For the text-containing cell, return its midpoint in [x, y] coordinate format. 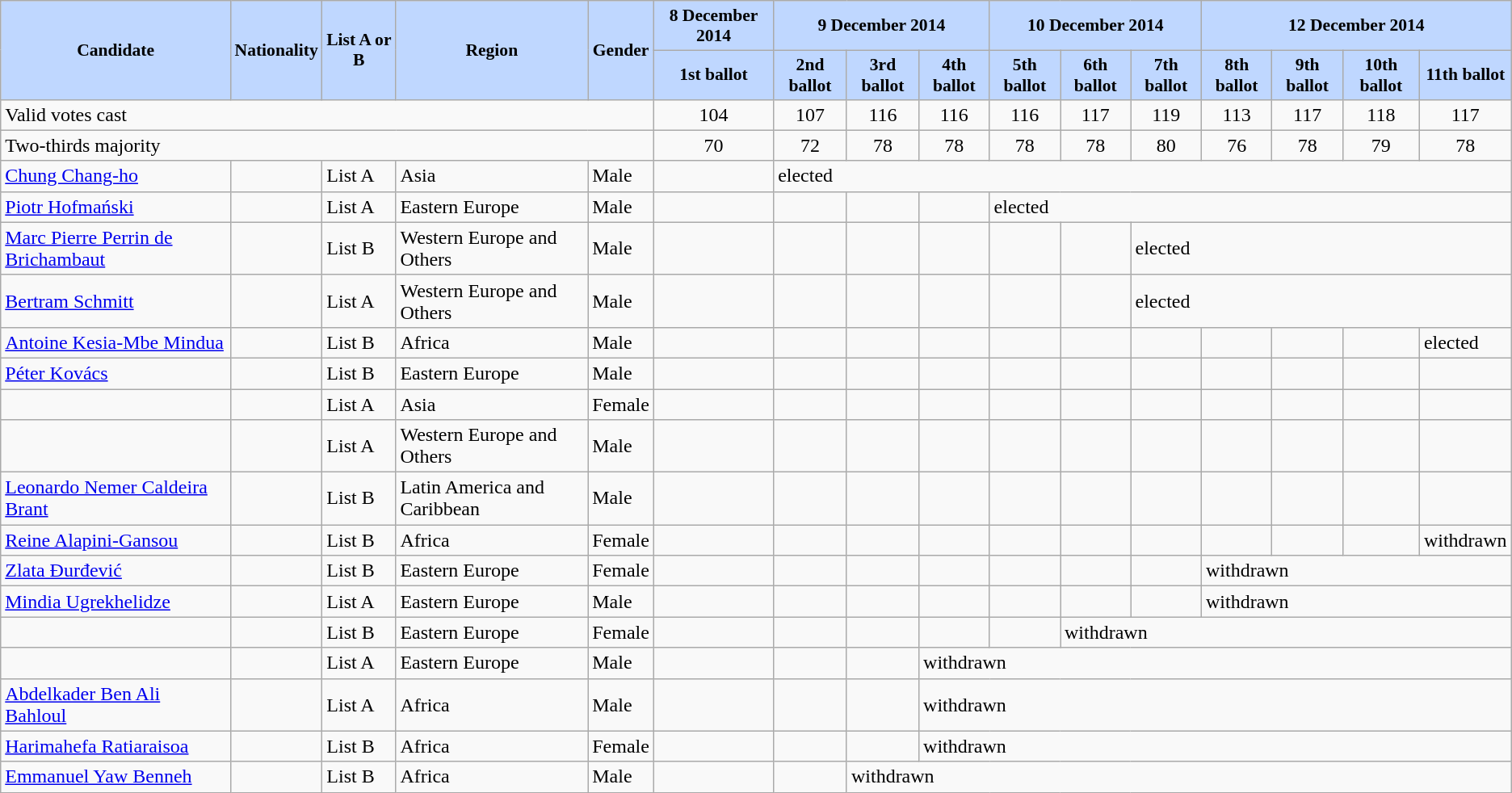
11th ballot [1465, 74]
Valid votes cast [328, 115]
Region [492, 50]
Chung Chang-ho [116, 176]
6th ballot [1095, 74]
4th ballot [955, 74]
8th ballot [1236, 74]
Nationality [276, 50]
113 [1236, 115]
76 [1236, 145]
Abdelkader Ben Ali Bahloul [116, 704]
9th ballot [1307, 74]
7th ballot [1166, 74]
Emmanuel Yaw Benneh [116, 777]
72 [811, 145]
Zlata Đurđević [116, 571]
10th ballot [1381, 74]
Mindia Ugrekhelidze [116, 602]
9 December 2014 [882, 26]
107 [811, 115]
8 December 2014 [713, 26]
Piotr Hofmański [116, 207]
80 [1166, 145]
Bertram Schmitt [116, 300]
Latin America and Caribbean [492, 499]
10 December 2014 [1095, 26]
104 [713, 115]
Antoine Kesia-Mbe Mindua [116, 342]
Reine Alapini-Gansou [116, 540]
12 December 2014 [1356, 26]
70 [713, 145]
Gender [621, 50]
Marc Pierre Perrin de Brichambaut [116, 249]
Péter Kovács [116, 373]
Harimahefa Ratiaraisoa [116, 746]
5th ballot [1024, 74]
Candidate [116, 50]
Two-thirds majority [328, 145]
List A or B [359, 50]
1st ballot [713, 74]
3rd ballot [882, 74]
119 [1166, 115]
118 [1381, 115]
2nd ballot [811, 74]
79 [1381, 145]
Leonardo Nemer Caldeira Brant [116, 499]
